Scan for the cell matching the given text and deliver its [X, Y] coordinate at center. 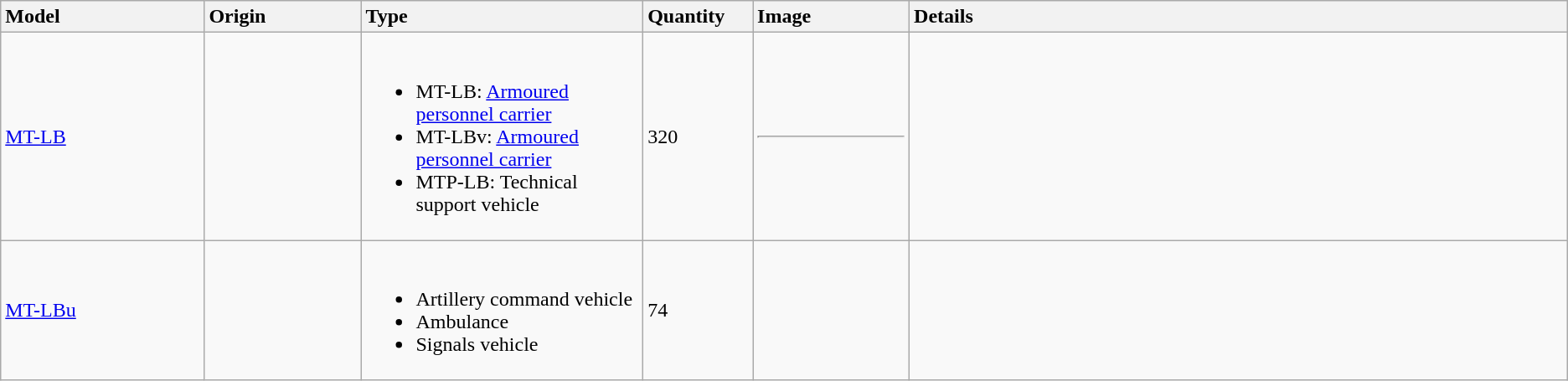
74 [699, 310]
Image [831, 17]
MT-LB [102, 136]
Model [102, 17]
MT-LBu [102, 310]
Artillery command vehicleAmbulanceSignals vehicle [503, 310]
Origin [283, 17]
MT-LB: Armoured personnel carrierMT-LBv: Armoured personnel carrierMTP-LB: Technical support vehicle [503, 136]
320 [699, 136]
Details [1239, 17]
Type [503, 17]
Quantity [699, 17]
